Scan for the cell matching the given text and deliver its [x, y] coordinate at center. 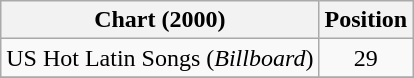
US Hot Latin Songs (Billboard) [160, 58]
Chart (2000) [160, 20]
Position [366, 20]
29 [366, 58]
